Detect which cell encompasses the target text, then output its [X, Y] center coordinate. 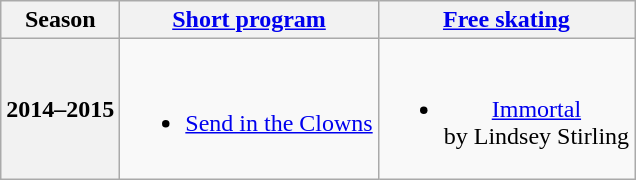
Send in the Clowns [249, 109]
Immortal by Lindsey Stirling [506, 109]
Season [60, 20]
Free skating [506, 20]
2014–2015 [60, 109]
Short program [249, 20]
